Detect which cell encompasses the target text, then output its [X, Y] center coordinate. 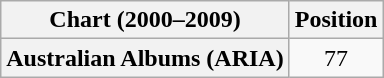
Australian Albums (ARIA) [145, 58]
Position [336, 20]
77 [336, 58]
Chart (2000–2009) [145, 20]
